Capture the cell that displays the provided text and extract its [x, y] central coordinate. 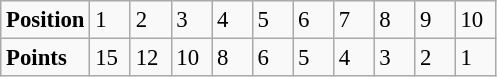
7 [354, 20]
15 [110, 58]
Position [46, 20]
Points [46, 58]
9 [436, 20]
12 [150, 58]
